Identify which cell holds the provided text, then report its (x, y) central coordinate. 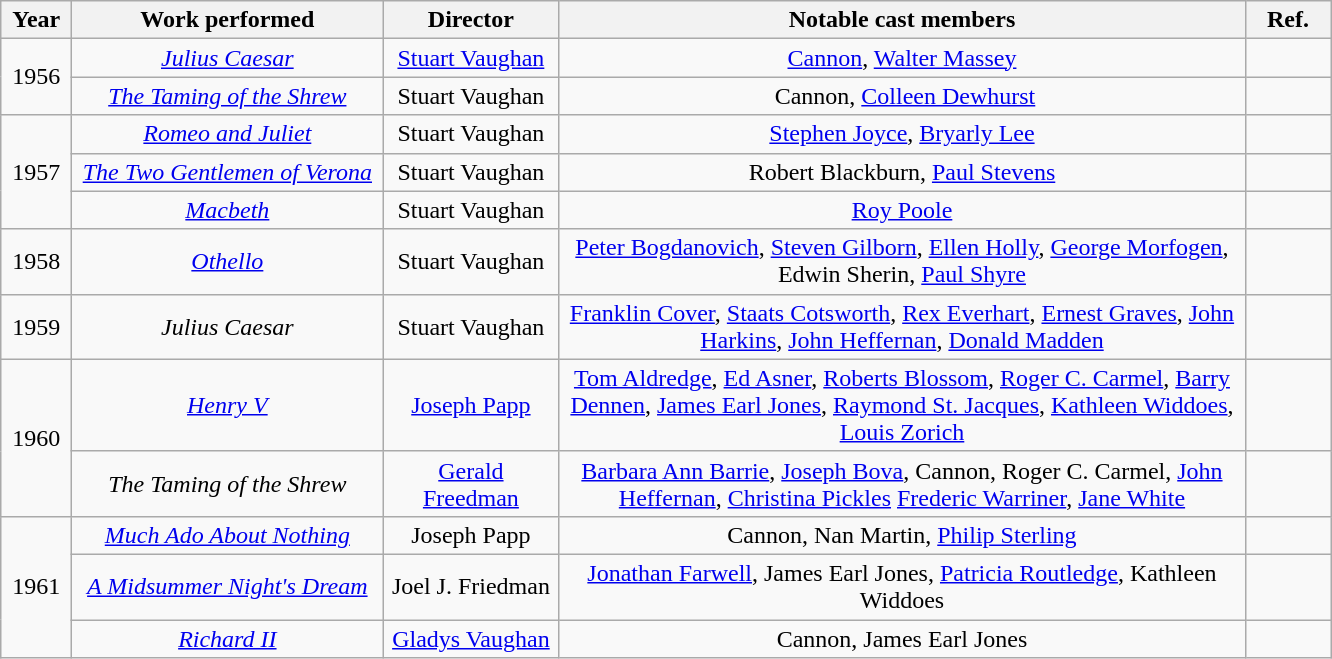
Cannon, James Earl Jones (902, 639)
1959 (36, 326)
Barbara Ann Barrie, Joseph Bova, Cannon, Roger C. Carmel, John Heffernan, Christina Pickles Frederic Warriner, Jane White (902, 484)
A Midsummer Night's Dream (228, 586)
Joel J. Friedman (471, 586)
Macbeth (228, 210)
1957 (36, 172)
1958 (36, 262)
Jonathan Farwell, James Earl Jones, Patricia Routledge, Kathleen Widdoes (902, 586)
Notable cast members (902, 20)
Robert Blackburn, Paul Stevens (902, 172)
Peter Bogdanovich, Steven Gilborn, Ellen Holly, George Morfogen, Edwin Sherin, Paul Shyre (902, 262)
1961 (36, 586)
Richard II (228, 639)
Year (36, 20)
Gladys Vaughan (471, 639)
Ref. (1288, 20)
Othello (228, 262)
1956 (36, 77)
Franklin Cover, Staats Cotsworth, Rex Everhart, Ernest Graves, John Harkins, John Heffernan, Donald Madden (902, 326)
Gerald Freedman (471, 484)
Work performed (228, 20)
Henry V (228, 405)
Cannon, Nan Martin, Philip Sterling (902, 535)
Cannon, Colleen Dewhurst (902, 96)
Roy Poole (902, 210)
Tom Aldredge, Ed Asner, Roberts Blossom, Roger C. Carmel, Barry Dennen, James Earl Jones, Raymond St. Jacques, Kathleen Widdoes, Louis Zorich (902, 405)
The Two Gentlemen of Verona (228, 172)
Romeo and Juliet (228, 134)
Director (471, 20)
Stephen Joyce, Bryarly Lee (902, 134)
Cannon, Walter Massey (902, 58)
Much Ado About Nothing (228, 535)
1960 (36, 438)
